Locate the cell with the specified text and output its [X, Y] center coordinate. 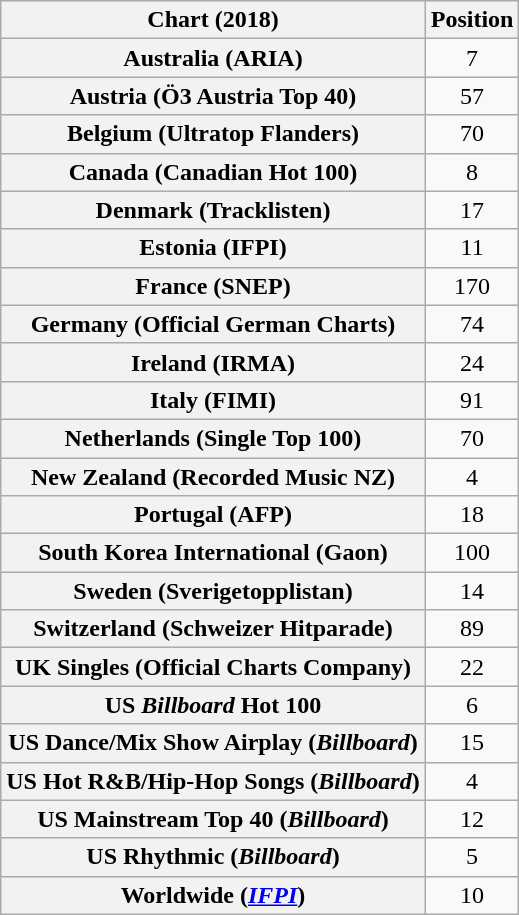
14 [472, 591]
Estonia (IFPI) [213, 248]
91 [472, 400]
74 [472, 324]
Chart (2018) [213, 20]
15 [472, 743]
US Billboard Hot 100 [213, 705]
Sweden (Sverigetopplistan) [213, 591]
Italy (FIMI) [213, 400]
11 [472, 248]
57 [472, 96]
Austria (Ö3 Austria Top 40) [213, 96]
New Zealand (Recorded Music NZ) [213, 477]
12 [472, 819]
South Korea International (Gaon) [213, 553]
5 [472, 857]
US Dance/Mix Show Airplay (Billboard) [213, 743]
US Rhythmic (Billboard) [213, 857]
89 [472, 629]
US Mainstream Top 40 (Billboard) [213, 819]
Ireland (IRMA) [213, 362]
Switzerland (Schweizer Hitparade) [213, 629]
Position [472, 20]
17 [472, 210]
7 [472, 58]
24 [472, 362]
US Hot R&B/Hip-Hop Songs (Billboard) [213, 781]
Belgium (Ultratop Flanders) [213, 134]
6 [472, 705]
Australia (ARIA) [213, 58]
Canada (Canadian Hot 100) [213, 172]
Netherlands (Single Top 100) [213, 438]
22 [472, 667]
Denmark (Tracklisten) [213, 210]
170 [472, 286]
100 [472, 553]
France (SNEP) [213, 286]
Germany (Official German Charts) [213, 324]
UK Singles (Official Charts Company) [213, 667]
18 [472, 515]
Worldwide (IFPI) [213, 895]
Portugal (AFP) [213, 515]
8 [472, 172]
10 [472, 895]
